Output the (x, y) coordinate of the center of the cell containing the given text.  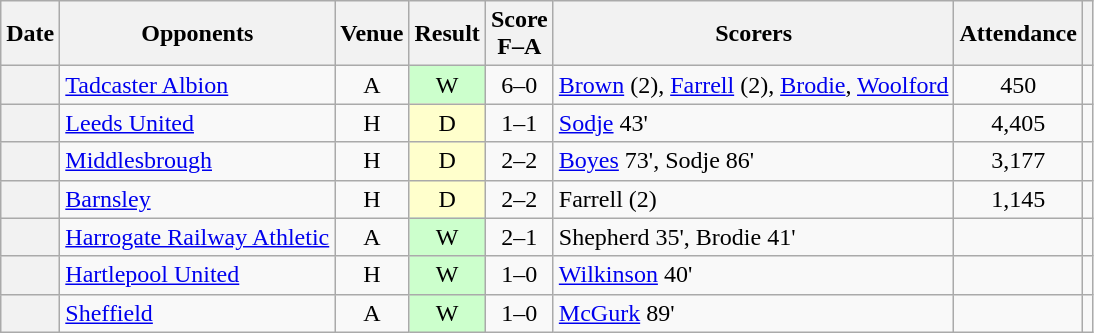
3,177 (1018, 161)
ScoreF–A (519, 34)
Opponents (198, 34)
Harrogate Railway Athletic (198, 237)
1,145 (1018, 199)
Attendance (1018, 34)
McGurk 89' (754, 313)
Result (447, 34)
Sheffield (198, 313)
Shepherd 35', Brodie 41' (754, 237)
Farrell (2) (754, 199)
Tadcaster Albion (198, 85)
Brown (2), Farrell (2), Brodie, Woolford (754, 85)
6–0 (519, 85)
450 (1018, 85)
Barnsley (198, 199)
2–1 (519, 237)
Wilkinson 40' (754, 275)
Scorers (754, 34)
Sodje 43' (754, 123)
1–1 (519, 123)
Hartlepool United (198, 275)
Venue (372, 34)
4,405 (1018, 123)
Date (30, 34)
Boyes 73', Sodje 86' (754, 161)
Middlesbrough (198, 161)
Leeds United (198, 123)
